Determine the (X, Y) coordinate at the center of the cell enclosing the given text.  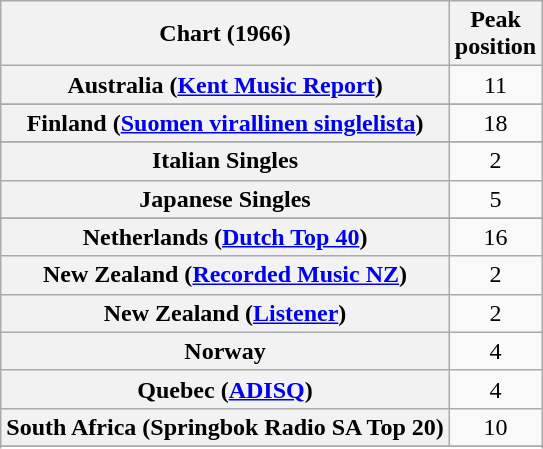
South Africa (Springbok Radio SA Top 20) (226, 427)
Australia (Kent Music Report) (226, 85)
Quebec (ADISQ) (226, 389)
Finland (Suomen virallinen singlelista) (226, 123)
Italian Singles (226, 161)
Peakposition (495, 34)
Norway (226, 351)
10 (495, 427)
Netherlands (Dutch Top 40) (226, 237)
New Zealand (Listener) (226, 313)
Japanese Singles (226, 199)
16 (495, 237)
Chart (1966) (226, 34)
New Zealand (Recorded Music NZ) (226, 275)
5 (495, 199)
11 (495, 85)
18 (495, 123)
